From the cell containing the given text, extract its center point as [x, y] coordinate. 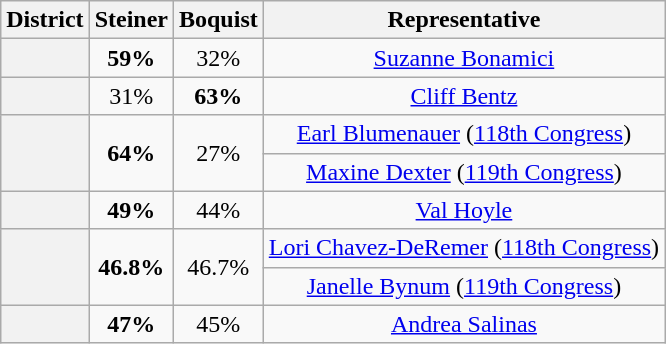
47% [131, 324]
Janelle Bynum (119th Congress) [464, 286]
Earl Blumenauer (118th Congress) [464, 134]
49% [131, 210]
Cliff Bentz [464, 96]
31% [131, 96]
Boquist [218, 20]
Val Hoyle [464, 210]
Suzanne Bonamici [464, 58]
Steiner [131, 20]
District [45, 20]
32% [218, 58]
46.7% [218, 267]
45% [218, 324]
46.8% [131, 267]
44% [218, 210]
Representative [464, 20]
Andrea Salinas [464, 324]
27% [218, 153]
Maxine Dexter (119th Congress) [464, 172]
64% [131, 153]
59% [131, 58]
63% [218, 96]
Lori Chavez-DeRemer (118th Congress) [464, 248]
